Detect which cell encompasses the target text, then output its [x, y] center coordinate. 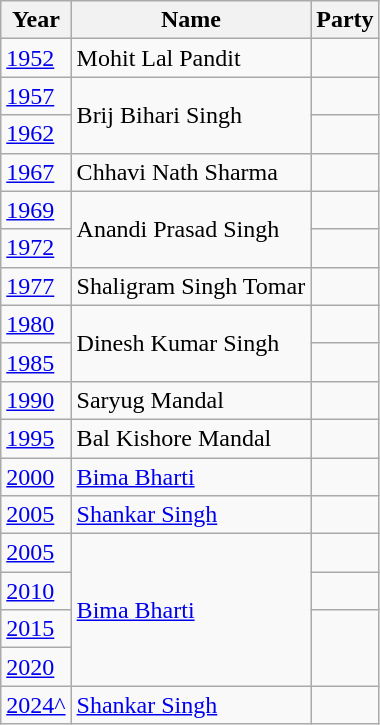
Name [191, 20]
Year [36, 20]
1985 [36, 362]
Chhavi Nath Sharma [191, 172]
1995 [36, 438]
Party [345, 20]
2010 [36, 591]
1977 [36, 286]
1967 [36, 172]
Dinesh Kumar Singh [191, 343]
Mohit Lal Pandit [191, 58]
2000 [36, 477]
Anandi Prasad Singh [191, 229]
1962 [36, 134]
1972 [36, 248]
Saryug Mandal [191, 400]
1969 [36, 210]
2020 [36, 667]
Brij Bihari Singh [191, 115]
1957 [36, 96]
1952 [36, 58]
Shaligram Singh Tomar [191, 286]
1980 [36, 324]
2015 [36, 629]
1990 [36, 400]
2024^ [36, 705]
Bal Kishore Mandal [191, 438]
